Detect which cell encompasses the target text, then output its [x, y] center coordinate. 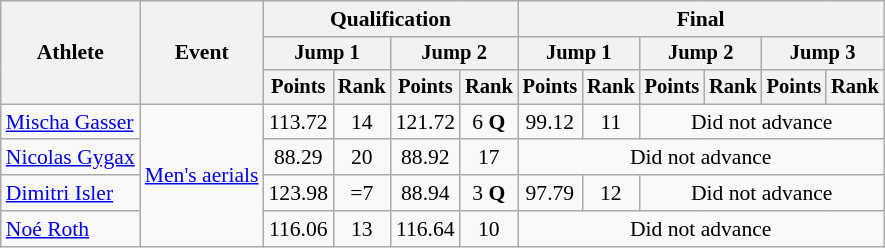
Noé Roth [70, 229]
99.12 [550, 122]
Nicolas Gygax [70, 158]
88.29 [298, 158]
121.72 [426, 122]
Final [701, 19]
20 [362, 158]
11 [611, 122]
123.98 [298, 193]
Athlete [70, 52]
13 [362, 229]
3 Q [489, 193]
116.64 [426, 229]
10 [489, 229]
88.94 [426, 193]
6 Q [489, 122]
=7 [362, 193]
17 [489, 158]
Qualification [391, 19]
116.06 [298, 229]
88.92 [426, 158]
14 [362, 122]
Event [202, 52]
Mischa Gasser [70, 122]
Jump 3 [823, 54]
113.72 [298, 122]
Dimitri Isler [70, 193]
12 [611, 193]
Men's aerials [202, 175]
97.79 [550, 193]
